Provide the [x, y] coordinate of the cell's center where the given text is located.  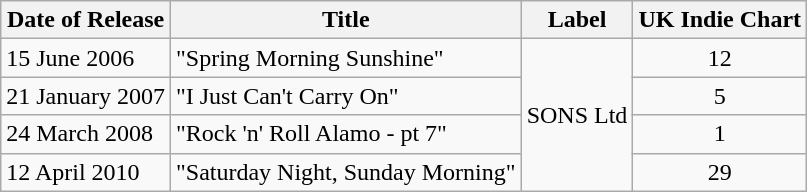
15 June 2006 [86, 58]
Date of Release [86, 20]
"Rock 'n' Roll Alamo - pt 7" [346, 134]
"Spring Morning Sunshine" [346, 58]
12 April 2010 [86, 172]
SONS Ltd [577, 115]
24 March 2008 [86, 134]
5 [720, 96]
UK Indie Chart [720, 20]
12 [720, 58]
"I Just Can't Carry On" [346, 96]
21 January 2007 [86, 96]
"Saturday Night, Sunday Morning" [346, 172]
1 [720, 134]
Label [577, 20]
Title [346, 20]
29 [720, 172]
